For the text-containing cell, return its midpoint in [x, y] coordinate format. 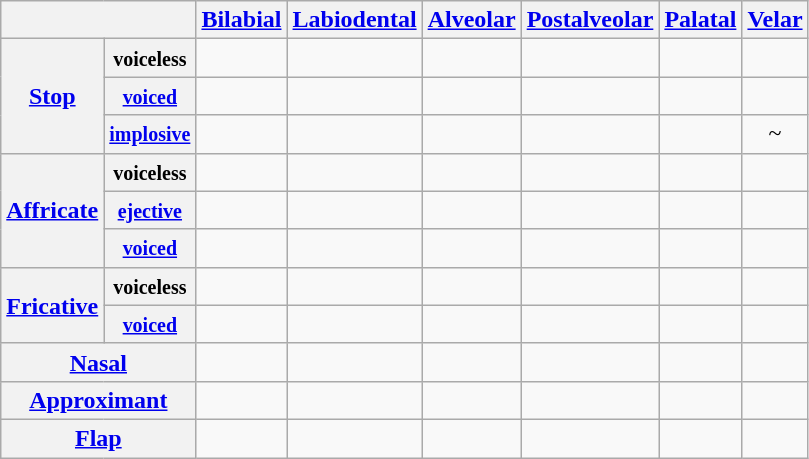
ejective [150, 210]
Nasal [98, 362]
Palatal [700, 20]
Postalveolar [590, 20]
Bilabial [242, 20]
Fricative [52, 305]
Flap [98, 438]
~ [775, 134]
Alveolar [472, 20]
implosive [150, 134]
Approximant [98, 400]
Velar [775, 20]
Labiodental [354, 20]
Stop [52, 96]
Affricate [52, 210]
